Return [x, y] of the center of cell containing provided text 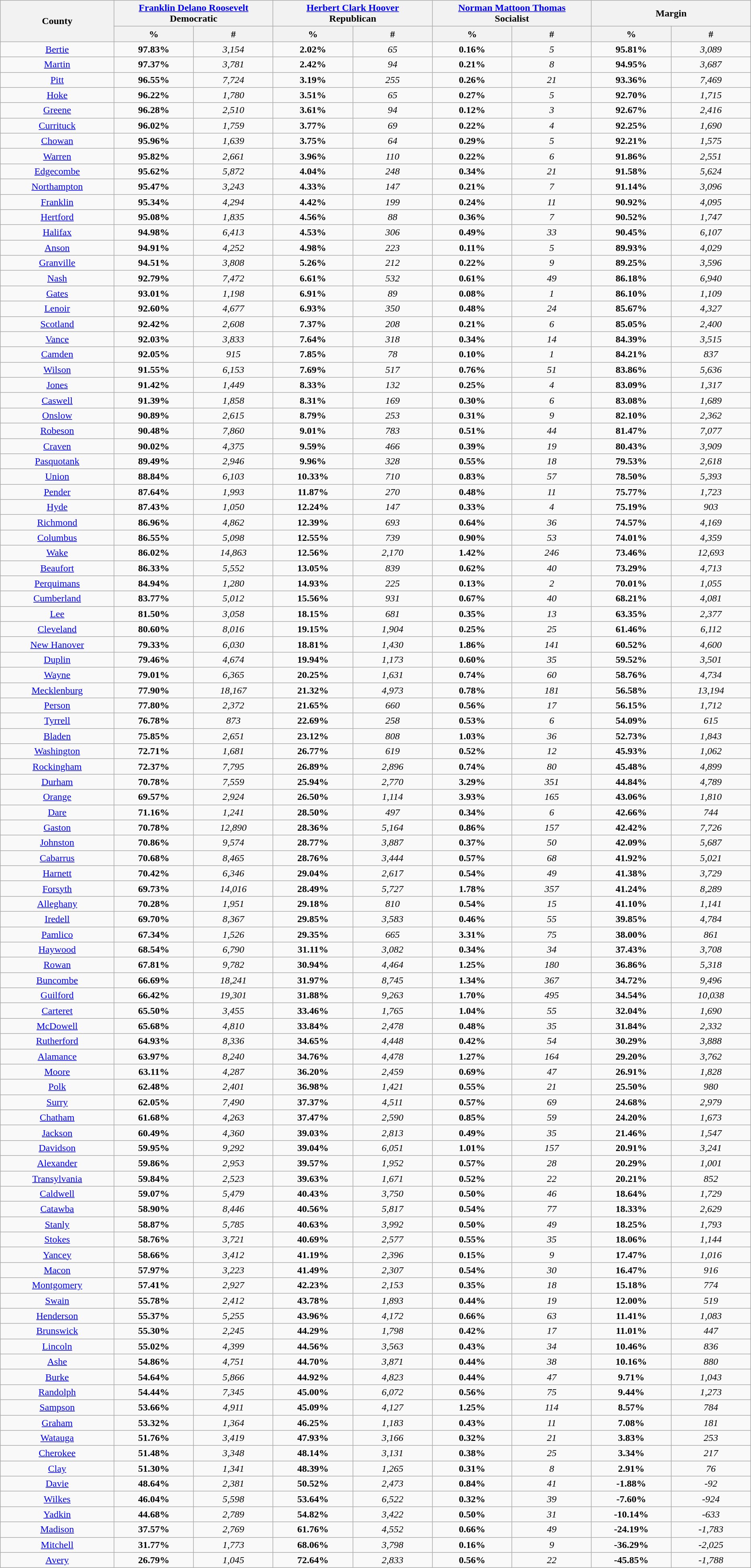
89.93% [631, 248]
497 [392, 812]
89.49% [154, 461]
10.46% [631, 1346]
60.52% [631, 644]
89 [392, 293]
0.30% [472, 400]
681 [392, 614]
43.06% [631, 797]
2,924 [233, 797]
18.15% [313, 614]
0.83% [472, 477]
4,784 [711, 919]
44 [552, 431]
42.09% [631, 843]
169 [392, 400]
Robeson [57, 431]
980 [711, 1087]
Randolph [57, 1392]
95.62% [154, 171]
4,674 [233, 660]
693 [392, 522]
Columbus [57, 538]
Rowan [57, 965]
3,729 [711, 873]
14,016 [233, 888]
0.37% [472, 843]
255 [392, 80]
92.60% [154, 309]
517 [392, 370]
839 [392, 568]
90.89% [154, 415]
30.94% [313, 965]
466 [392, 446]
95.47% [154, 186]
Alleghany [57, 904]
50 [552, 843]
1,173 [392, 660]
22.69% [313, 721]
77.90% [154, 690]
1.03% [472, 736]
91.14% [631, 186]
Mecklenburg [57, 690]
Stokes [57, 1240]
2,769 [233, 1530]
7,345 [233, 1392]
94.95% [631, 65]
-924 [711, 1499]
Union [57, 477]
Johnston [57, 843]
916 [711, 1270]
60.49% [154, 1133]
28.36% [313, 827]
Wilson [57, 370]
29.35% [313, 935]
95.81% [631, 49]
Washington [57, 751]
5,817 [392, 1209]
2,615 [233, 415]
6,940 [711, 278]
58.66% [154, 1255]
2,170 [392, 553]
70.42% [154, 873]
42.23% [313, 1285]
71.16% [154, 812]
0.08% [472, 293]
Hoke [57, 95]
2,979 [711, 1102]
-2,025 [711, 1545]
Moore [57, 1072]
8,289 [711, 888]
38.00% [631, 935]
1,421 [392, 1087]
29.85% [313, 919]
1,043 [711, 1377]
3,781 [233, 65]
Burke [57, 1377]
6.93% [313, 309]
4,789 [711, 782]
2,813 [392, 1133]
21.32% [313, 690]
68 [552, 858]
29.04% [313, 873]
59.07% [154, 1194]
212 [392, 263]
2,618 [711, 461]
2,577 [392, 1240]
0.62% [472, 568]
24.20% [631, 1117]
26.89% [313, 767]
51.30% [154, 1469]
1,951 [233, 904]
91.42% [154, 385]
1,673 [711, 1117]
57.41% [154, 1285]
Edgecombe [57, 171]
Cabarrus [57, 858]
-1.88% [631, 1484]
52.73% [631, 736]
Greene [57, 110]
744 [711, 812]
37.57% [154, 1530]
44.56% [313, 1346]
199 [392, 202]
15 [552, 904]
48.14% [313, 1453]
Hyde [57, 507]
1,114 [392, 797]
3,058 [233, 614]
0.26% [472, 80]
1,062 [711, 751]
3,515 [711, 339]
63.35% [631, 614]
Caswell [57, 400]
91.58% [631, 171]
1,747 [711, 217]
New Hanover [57, 644]
28.77% [313, 843]
1,780 [233, 95]
2,362 [711, 415]
7,559 [233, 782]
367 [552, 980]
12.00% [631, 1301]
Wilkes [57, 1499]
41.10% [631, 904]
2.42% [313, 65]
76.78% [154, 721]
54.64% [154, 1377]
81.47% [631, 431]
19,301 [233, 995]
1,843 [711, 736]
59.86% [154, 1163]
-10.14% [631, 1514]
836 [711, 1346]
Pasquotank [57, 461]
31 [552, 1514]
0.69% [472, 1072]
53.32% [154, 1423]
92.25% [631, 125]
0.51% [472, 431]
1,952 [392, 1163]
8,465 [233, 858]
710 [392, 477]
58.87% [154, 1224]
2,789 [233, 1514]
11.01% [631, 1331]
0.64% [472, 522]
7,724 [233, 80]
63 [552, 1316]
16.47% [631, 1270]
61.76% [313, 1530]
1,547 [711, 1133]
6,153 [233, 370]
Davidson [57, 1148]
97.37% [154, 65]
94.91% [154, 248]
73.46% [631, 553]
619 [392, 751]
Transylvania [57, 1178]
1,141 [711, 904]
Surry [57, 1102]
1,858 [233, 400]
0.12% [472, 110]
4,810 [233, 1026]
6,112 [711, 629]
18.64% [631, 1194]
36.20% [313, 1072]
51.76% [154, 1438]
1,109 [711, 293]
34.72% [631, 980]
739 [392, 538]
3,563 [392, 1346]
1.78% [472, 888]
5,255 [233, 1316]
2,332 [711, 1026]
3,223 [233, 1270]
5,021 [711, 858]
248 [392, 171]
8.31% [313, 400]
72.71% [154, 751]
Catawba [57, 1209]
12 [552, 751]
83.09% [631, 385]
28 [552, 1163]
54.09% [631, 721]
66.69% [154, 980]
0.13% [472, 583]
4,359 [711, 538]
44.29% [313, 1331]
92.79% [154, 278]
92.42% [154, 324]
Stanly [57, 1224]
837 [711, 354]
5,866 [233, 1377]
1.86% [472, 644]
75.85% [154, 736]
Caldwell [57, 1194]
351 [552, 782]
12,693 [711, 553]
39 [552, 1499]
18.81% [313, 644]
86.96% [154, 522]
Pender [57, 492]
9,292 [233, 1148]
5,318 [711, 965]
38 [552, 1362]
54.82% [313, 1514]
2,770 [392, 782]
1,729 [711, 1194]
Nash [57, 278]
59.84% [154, 1178]
3.19% [313, 80]
Sampson [57, 1407]
258 [392, 721]
55.78% [154, 1301]
4,899 [711, 767]
37.43% [631, 950]
6,522 [392, 1499]
8,367 [233, 919]
Chatham [57, 1117]
1,265 [392, 1469]
County [57, 21]
114 [552, 1407]
4,399 [233, 1346]
Forsyth [57, 888]
3,131 [392, 1453]
Martin [57, 65]
13 [552, 614]
Yadkin [57, 1514]
6.61% [313, 278]
-92 [711, 1484]
50.52% [313, 1484]
4,252 [233, 248]
4,713 [711, 568]
1,449 [233, 385]
68.54% [154, 950]
47.93% [313, 1438]
76 [711, 1469]
1,765 [392, 1011]
0.85% [472, 1117]
67.34% [154, 935]
9.44% [631, 1392]
Lee [57, 614]
532 [392, 278]
-633 [711, 1514]
31.84% [631, 1026]
Madison [57, 1530]
39.04% [313, 1148]
95.96% [154, 141]
5,098 [233, 538]
1,759 [233, 125]
7.64% [313, 339]
Cleveland [57, 629]
Graham [57, 1423]
61.46% [631, 629]
1,430 [392, 644]
40.69% [313, 1240]
61.68% [154, 1117]
3,243 [233, 186]
Guilford [57, 995]
5,164 [392, 827]
6,051 [392, 1148]
4,478 [392, 1056]
84.21% [631, 354]
24.68% [631, 1102]
Pitt [57, 80]
3,096 [711, 186]
59 [552, 1117]
1,280 [233, 583]
2,381 [233, 1484]
3.29% [472, 782]
13,194 [711, 690]
4,169 [711, 522]
95.34% [154, 202]
0.78% [472, 690]
0.15% [472, 1255]
84.39% [631, 339]
Vance [57, 339]
4,360 [233, 1133]
0.11% [472, 248]
180 [552, 965]
3,166 [392, 1438]
5,598 [233, 1499]
92.67% [631, 110]
68.21% [631, 599]
2,372 [233, 706]
0.46% [472, 919]
2,590 [392, 1117]
3,154 [233, 49]
86.02% [154, 553]
2,473 [392, 1484]
8.79% [313, 415]
3,871 [392, 1362]
Watauga [57, 1438]
Ashe [57, 1362]
660 [392, 706]
1,773 [233, 1545]
39.63% [313, 1178]
44.68% [154, 1514]
25.50% [631, 1087]
53.66% [154, 1407]
45.00% [313, 1392]
Avery [57, 1560]
72.64% [313, 1560]
32.04% [631, 1011]
96.28% [154, 110]
4,677 [233, 309]
44.70% [313, 1362]
33.84% [313, 1026]
5,624 [711, 171]
Orange [57, 797]
5,479 [233, 1194]
88 [392, 217]
64 [392, 141]
4,172 [392, 1316]
4,081 [711, 599]
70.68% [154, 858]
97.83% [154, 49]
4,464 [392, 965]
4,263 [233, 1117]
8.57% [631, 1407]
3,583 [392, 919]
1,183 [392, 1423]
67.81% [154, 965]
2,551 [711, 156]
57.97% [154, 1270]
1,631 [392, 675]
Montgomery [57, 1285]
58.90% [154, 1209]
328 [392, 461]
1,526 [233, 935]
92.21% [631, 141]
4.98% [313, 248]
86.18% [631, 278]
Iredell [57, 919]
2,953 [233, 1163]
55.30% [154, 1331]
Davie [57, 1484]
95.08% [154, 217]
83.86% [631, 370]
74.01% [631, 538]
90.45% [631, 233]
Alexander [57, 1163]
217 [711, 1453]
87.64% [154, 492]
20.91% [631, 1148]
36.98% [313, 1087]
2,401 [233, 1087]
70.01% [631, 583]
34.54% [631, 995]
12.55% [313, 538]
30.29% [631, 1041]
18.33% [631, 1209]
46.25% [313, 1423]
37.37% [313, 1102]
48.39% [313, 1469]
Swain [57, 1301]
31.88% [313, 995]
Jones [57, 385]
0.90% [472, 538]
Franklin Delano RooseveltDemocratic [193, 14]
78.50% [631, 477]
41.92% [631, 858]
9,574 [233, 843]
357 [552, 888]
90.02% [154, 446]
3,762 [711, 1056]
6,790 [233, 950]
Camden [57, 354]
Wayne [57, 675]
88.84% [154, 477]
1,341 [233, 1469]
43.96% [313, 1316]
19.15% [313, 629]
64.93% [154, 1041]
5,727 [392, 888]
63.97% [154, 1056]
Macon [57, 1270]
3.93% [472, 797]
77 [552, 1209]
7.69% [313, 370]
31.97% [313, 980]
3,687 [711, 65]
79.53% [631, 461]
92.05% [154, 354]
Warren [57, 156]
Onslow [57, 415]
2,946 [233, 461]
91.39% [154, 400]
2,478 [392, 1026]
Craven [57, 446]
Anson [57, 248]
110 [392, 156]
4,911 [233, 1407]
1.70% [472, 995]
79.01% [154, 675]
1,793 [711, 1224]
4.33% [313, 186]
68.06% [313, 1545]
91.86% [631, 156]
880 [711, 1362]
784 [711, 1407]
59.95% [154, 1148]
306 [392, 233]
0.53% [472, 721]
9,782 [233, 965]
852 [711, 1178]
18.25% [631, 1224]
1,835 [233, 217]
6,107 [711, 233]
3,412 [233, 1255]
Lincoln [57, 1346]
19.94% [313, 660]
0.86% [472, 827]
18.06% [631, 1240]
3.83% [631, 1438]
3.96% [313, 156]
25.94% [313, 782]
73.29% [631, 568]
9.96% [313, 461]
33.46% [313, 1011]
42.42% [631, 827]
28.50% [313, 812]
8,240 [233, 1056]
70.86% [154, 843]
69.70% [154, 919]
2,661 [233, 156]
4,327 [711, 309]
4.42% [313, 202]
0.33% [472, 507]
Alamance [57, 1056]
34.65% [313, 1041]
1,798 [392, 1331]
1.04% [472, 1011]
0.39% [472, 446]
Cumberland [57, 599]
8,016 [233, 629]
2,396 [392, 1255]
10.16% [631, 1362]
10.33% [313, 477]
1,045 [233, 1560]
Halifax [57, 233]
92.70% [631, 95]
1,639 [233, 141]
519 [711, 1301]
1,364 [233, 1423]
Duplin [57, 660]
90.92% [631, 202]
80.43% [631, 446]
861 [711, 935]
91.55% [154, 370]
4,751 [233, 1362]
2,896 [392, 767]
45.09% [313, 1407]
4,294 [233, 202]
447 [711, 1331]
7,469 [711, 80]
Franklin [57, 202]
Margin [671, 14]
1,001 [711, 1163]
18,241 [233, 980]
2.02% [313, 49]
80.60% [154, 629]
915 [233, 354]
318 [392, 339]
1,050 [233, 507]
783 [392, 431]
10,038 [711, 995]
2,245 [233, 1331]
74.57% [631, 522]
-45.85% [631, 1560]
8,446 [233, 1209]
24 [552, 309]
3,992 [392, 1224]
7,860 [233, 431]
1,144 [711, 1240]
45.48% [631, 767]
Dare [57, 812]
57 [552, 477]
96.22% [154, 95]
53 [552, 538]
1,715 [711, 95]
350 [392, 309]
Northampton [57, 186]
42.66% [631, 812]
7,077 [711, 431]
208 [392, 324]
Chowan [57, 141]
Rockingham [57, 767]
Bladen [57, 736]
Scotland [57, 324]
4,448 [392, 1041]
2,523 [233, 1178]
Polk [57, 1087]
6,030 [233, 644]
4.53% [313, 233]
51.48% [154, 1453]
0.10% [472, 354]
-36.29% [631, 1545]
246 [552, 553]
Person [57, 706]
14 [552, 339]
8,745 [392, 980]
0.29% [472, 141]
-7.60% [631, 1499]
2,833 [392, 1560]
3,721 [233, 1240]
495 [552, 995]
83.77% [154, 599]
31.11% [313, 950]
Tyrrell [57, 721]
86.33% [154, 568]
3.75% [313, 141]
Durham [57, 782]
3,888 [711, 1041]
3.77% [313, 125]
8.33% [313, 385]
94.51% [154, 263]
17.47% [631, 1255]
2,927 [233, 1285]
93.36% [631, 80]
2,608 [233, 324]
7.08% [631, 1423]
59.52% [631, 660]
66.42% [154, 995]
4,375 [233, 446]
2.91% [631, 1469]
9.71% [631, 1377]
75.19% [631, 507]
0.24% [472, 202]
Currituck [57, 125]
94.98% [154, 233]
2,651 [233, 736]
62.48% [154, 1087]
903 [711, 507]
1.42% [472, 553]
93.01% [154, 293]
53.64% [313, 1499]
70.28% [154, 904]
3,750 [392, 1194]
20.25% [313, 675]
Clay [57, 1469]
2,412 [233, 1301]
270 [392, 492]
2,617 [392, 873]
225 [392, 583]
3,596 [711, 263]
33 [552, 233]
4,287 [233, 1072]
3,444 [392, 858]
808 [392, 736]
Cherokee [57, 1453]
46.04% [154, 1499]
54.86% [154, 1362]
Mitchell [57, 1545]
1,689 [711, 400]
1,241 [233, 812]
5,872 [233, 171]
78 [392, 354]
9,496 [711, 980]
665 [392, 935]
3,241 [711, 1148]
20.21% [631, 1178]
4,029 [711, 248]
615 [711, 721]
31.77% [154, 1545]
56.58% [631, 690]
86.10% [631, 293]
141 [552, 644]
1,681 [233, 751]
1,904 [392, 629]
2,307 [392, 1270]
0.60% [472, 660]
-1,788 [711, 1560]
54 [552, 1041]
Lenoir [57, 309]
4,127 [392, 1407]
62.05% [154, 1102]
7,472 [233, 278]
6,103 [233, 477]
72.37% [154, 767]
Granville [57, 263]
3.51% [313, 95]
41.19% [313, 1255]
77.80% [154, 706]
29.18% [313, 904]
81.50% [154, 614]
4.56% [313, 217]
4,862 [233, 522]
55.37% [154, 1316]
4,511 [392, 1102]
0.61% [472, 278]
26.91% [631, 1072]
26.77% [313, 751]
18,167 [233, 690]
223 [392, 248]
Henderson [57, 1316]
40.56% [313, 1209]
1,016 [711, 1255]
41.49% [313, 1270]
84.94% [154, 583]
1,712 [711, 706]
4.04% [313, 171]
26.79% [154, 1560]
1,273 [711, 1392]
Perquimans [57, 583]
86.55% [154, 538]
5,636 [711, 370]
5.26% [313, 263]
92.03% [154, 339]
McDowell [57, 1026]
14.93% [313, 583]
3,501 [711, 660]
4,734 [711, 675]
85.05% [631, 324]
69.57% [154, 797]
55.02% [154, 1346]
7.85% [313, 354]
3,082 [392, 950]
1,198 [233, 293]
37.47% [313, 1117]
Rutherford [57, 1041]
85.67% [631, 309]
3,455 [233, 1011]
810 [392, 904]
45.93% [631, 751]
0.38% [472, 1453]
Brunswick [57, 1331]
12.39% [313, 522]
4,552 [392, 1530]
63.11% [154, 1072]
3,833 [233, 339]
80 [552, 767]
Harnett [57, 873]
96.55% [154, 80]
6.91% [313, 293]
56.15% [631, 706]
5,687 [711, 843]
21.46% [631, 1133]
3,909 [711, 446]
3 [552, 110]
9.01% [313, 431]
1.01% [472, 1148]
3.61% [313, 110]
7,490 [233, 1102]
75.77% [631, 492]
0.84% [472, 1484]
69.73% [154, 888]
41 [552, 1484]
Norman Mattoon ThomasSocialist [512, 14]
3.31% [472, 935]
Yancey [57, 1255]
6,365 [233, 675]
60 [552, 675]
4,823 [392, 1377]
3,808 [233, 263]
Gates [57, 293]
15.56% [313, 599]
28.76% [313, 858]
931 [392, 599]
1,893 [392, 1301]
90.48% [154, 431]
Gaston [57, 827]
Carteret [57, 1011]
29.20% [631, 1056]
89.25% [631, 263]
3,798 [392, 1545]
39.85% [631, 919]
873 [233, 721]
165 [552, 797]
87.43% [154, 507]
9.59% [313, 446]
132 [392, 385]
36.86% [631, 965]
1,993 [233, 492]
23.12% [313, 736]
44.92% [313, 1377]
1,828 [711, 1072]
774 [711, 1285]
Bertie [57, 49]
5,393 [711, 477]
82.10% [631, 415]
51 [552, 370]
41.38% [631, 873]
2,510 [233, 110]
39.57% [313, 1163]
3,348 [233, 1453]
2 [552, 583]
12,890 [233, 827]
1.34% [472, 980]
4,095 [711, 202]
90.52% [631, 217]
0.67% [472, 599]
0.36% [472, 217]
11.87% [313, 492]
26.50% [313, 797]
96.02% [154, 125]
34.76% [313, 1056]
-24.19% [631, 1530]
40.43% [313, 1194]
3.34% [631, 1453]
79.33% [154, 644]
1,723 [711, 492]
48.64% [154, 1484]
6,072 [392, 1392]
Herbert Clark HooverRepublican [353, 14]
Jackson [57, 1133]
5,785 [233, 1224]
4,973 [392, 690]
2,400 [711, 324]
1,083 [711, 1316]
Haywood [57, 950]
46 [552, 1194]
2,459 [392, 1072]
Wake [57, 553]
12.24% [313, 507]
13.05% [313, 568]
44.84% [631, 782]
54.44% [154, 1392]
1,055 [711, 583]
3,089 [711, 49]
0.76% [472, 370]
2,153 [392, 1285]
83.08% [631, 400]
Richmond [57, 522]
7,726 [711, 827]
-1,783 [711, 1530]
4,600 [711, 644]
40.63% [313, 1224]
14,863 [233, 553]
65.68% [154, 1026]
30 [552, 1270]
0.27% [472, 95]
2,416 [711, 110]
3,887 [392, 843]
65.50% [154, 1011]
20.29% [631, 1163]
3,422 [392, 1514]
41.24% [631, 888]
3,419 [233, 1438]
Pamlico [57, 935]
8,336 [233, 1041]
1,671 [392, 1178]
43.78% [313, 1301]
Buncombe [57, 980]
6,346 [233, 873]
164 [552, 1056]
1.27% [472, 1056]
15.18% [631, 1285]
79.46% [154, 660]
3,708 [711, 950]
2,377 [711, 614]
5,552 [233, 568]
Beaufort [57, 568]
1,317 [711, 385]
9,263 [392, 995]
39.03% [313, 1133]
7.37% [313, 324]
2,629 [711, 1209]
1,575 [711, 141]
28.49% [313, 888]
5,012 [233, 599]
21.65% [313, 706]
11.41% [631, 1316]
Hertford [57, 217]
6,413 [233, 233]
7,795 [233, 767]
95.82% [154, 156]
12.56% [313, 553]
1,810 [711, 797]
